Locate the cell with the specified text and output its (x, y) center coordinate. 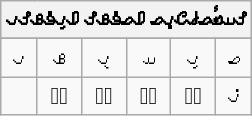
◌𐴦 (104, 96)
◌𐴤 (194, 96)
𐴝 (234, 58)
𐴢 (19, 58)
𐴌𐴟𐴇𐴥𐴝𐴚𐴒𐴙𐴝 𐴀𐴝𐴉𐴡𐴌 𐴀𐴞𐴉𐴡𐴌𐴢 (126, 20)
◌𐴧 (60, 96)
𐴡 (60, 58)
◌𐴥 (148, 96)
𐴣 (234, 96)
𐴠 (104, 58)
𐴟 (148, 58)
𐴞 (194, 58)
